Determine the (x, y) coordinate at the center of the cell enclosing the given text.  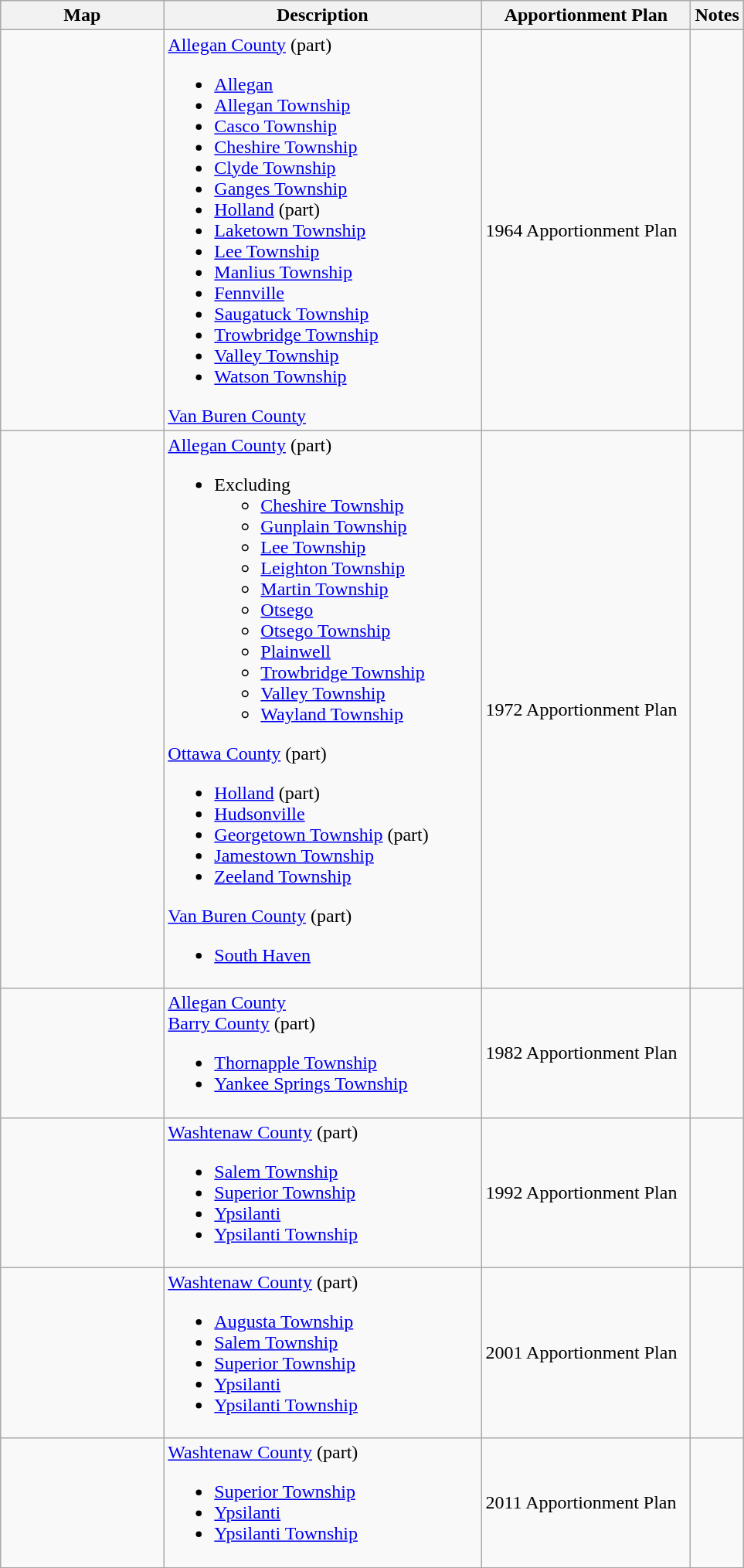
1992 Apportionment Plan (586, 1192)
Washtenaw County (part)Augusta TownshipSalem TownshipSuperior TownshipYpsilantiYpsilanti Township (323, 1352)
Allegan CountyBarry County (part)Thornapple TownshipYankee Springs Township (323, 1053)
Map (82, 15)
1982 Apportionment Plan (586, 1053)
2011 Apportionment Plan (586, 1502)
2001 Apportionment Plan (586, 1352)
1972 Apportionment Plan (586, 709)
Apportionment Plan (586, 15)
Description (323, 15)
Washtenaw County (part)Superior TownshipYpsilantiYpsilanti Township (323, 1502)
1964 Apportionment Plan (586, 230)
Notes (717, 15)
Washtenaw County (part)Salem TownshipSuperior TownshipYpsilantiYpsilanti Township (323, 1192)
